For the text-containing cell, return its midpoint in (X, Y) coordinate format. 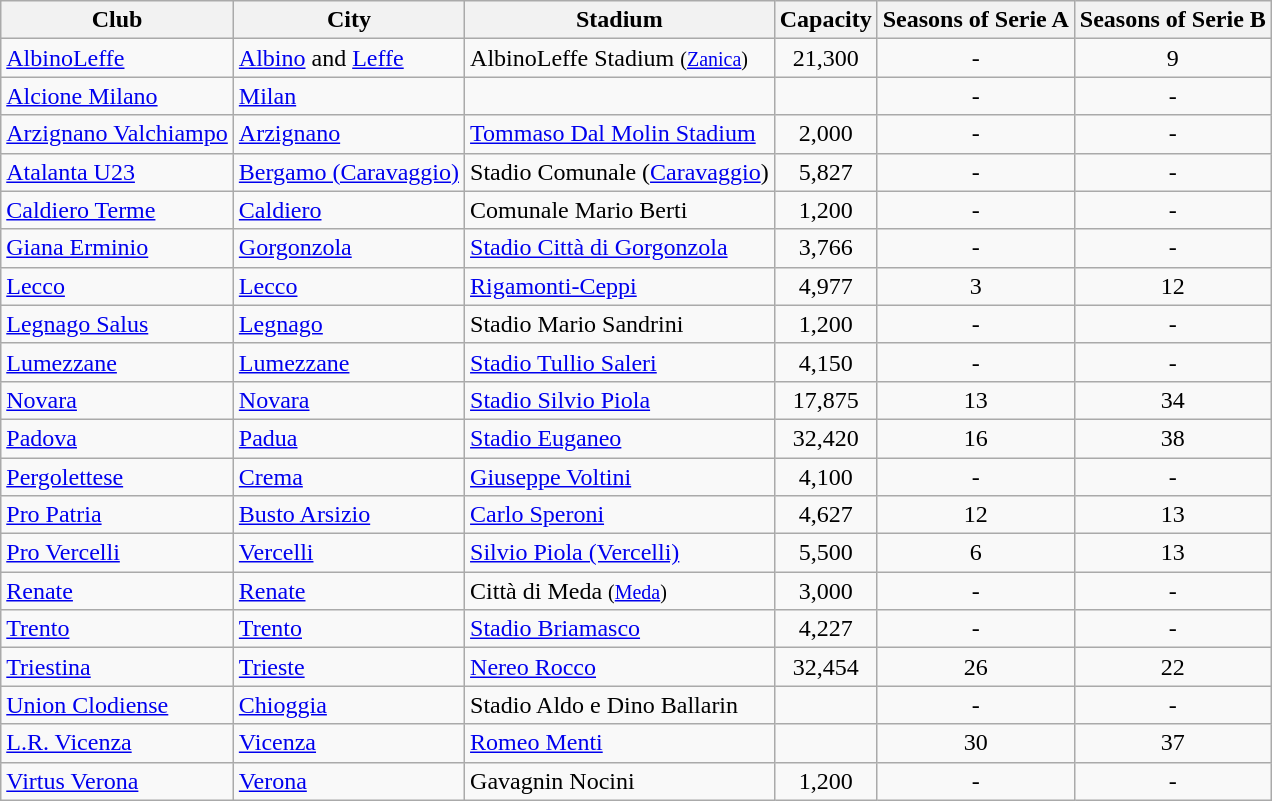
Gavagnin Nocini (620, 781)
5,827 (826, 172)
Pro Patria (118, 515)
34 (1172, 400)
Padova (118, 438)
Milan (348, 96)
Stadio Briamasco (620, 629)
Seasons of Serie A (976, 20)
AlbinoLeffe Stadium (Zanica) (620, 58)
Bergamo (Caravaggio) (348, 172)
Arzignano (348, 134)
Trieste (348, 667)
Carlo Speroni (620, 515)
Capacity (826, 20)
Stadio Euganeo (620, 438)
Club (118, 20)
Vercelli (348, 553)
AlbinoLeffe (118, 58)
Busto Arsizio (348, 515)
Caldiero (348, 210)
6 (976, 553)
Stadio Comunale (Caravaggio) (620, 172)
38 (1172, 438)
32,454 (826, 667)
Stadio Città di Gorgonzola (620, 248)
Tommaso Dal Molin Stadium (620, 134)
Nereo Rocco (620, 667)
Pro Vercelli (118, 553)
Legnago (348, 324)
Stadio Aldo e Dino Ballarin (620, 705)
30 (976, 743)
3 (976, 286)
37 (1172, 743)
Crema (348, 477)
21,300 (826, 58)
Atalanta U23 (118, 172)
4,150 (826, 362)
2,000 (826, 134)
Albino and Leffe (348, 58)
3,766 (826, 248)
Legnago Salus (118, 324)
9 (1172, 58)
Stadium (620, 20)
32,420 (826, 438)
Caldiero Terme (118, 210)
4,627 (826, 515)
Stadio Silvio Piola (620, 400)
5,500 (826, 553)
16 (976, 438)
Comunale Mario Berti (620, 210)
3,000 (826, 591)
26 (976, 667)
Triestina (118, 667)
Giana Erminio (118, 248)
Arzignano Valchiampo (118, 134)
Seasons of Serie B (1172, 20)
Romeo Menti (620, 743)
City (348, 20)
Padua (348, 438)
Virtus Verona (118, 781)
Vicenza (348, 743)
4,227 (826, 629)
Stadio Mario Sandrini (620, 324)
Alcione Milano (118, 96)
Union Clodiense (118, 705)
Silvio Piola (Vercelli) (620, 553)
Rigamonti-Ceppi (620, 286)
Chioggia (348, 705)
L.R. Vicenza (118, 743)
4,100 (826, 477)
Verona (348, 781)
4,977 (826, 286)
Città di Meda (Meda) (620, 591)
Gorgonzola (348, 248)
22 (1172, 667)
Pergolettese (118, 477)
17,875 (826, 400)
Giuseppe Voltini (620, 477)
Stadio Tullio Saleri (620, 362)
